From the cell containing the given text, extract its center point as [x, y] coordinate. 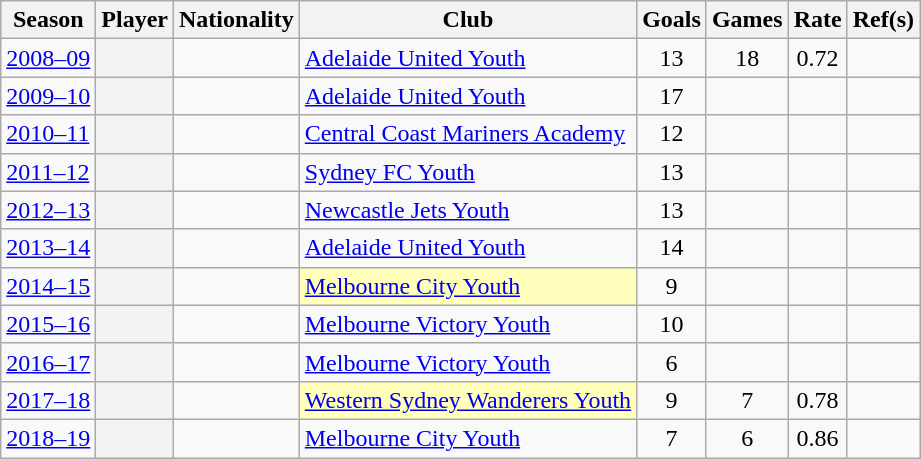
14 [672, 248]
Player [135, 20]
Newcastle Jets Youth [468, 210]
Club [468, 20]
Sydney FC Youth [468, 172]
2017–18 [48, 400]
Central Coast Mariners Academy [468, 134]
Rate [818, 20]
2009–10 [48, 96]
Season [48, 20]
2013–14 [48, 248]
17 [672, 96]
2010–11 [48, 134]
0.72 [818, 58]
12 [672, 134]
10 [672, 324]
0.86 [818, 438]
Games [747, 20]
0.78 [818, 400]
2015–16 [48, 324]
Nationality [237, 20]
2018–19 [48, 438]
2008–09 [48, 58]
2014–15 [48, 286]
Western Sydney Wanderers Youth [468, 400]
2011–12 [48, 172]
Ref(s) [883, 20]
2016–17 [48, 362]
18 [747, 58]
2012–13 [48, 210]
Goals [672, 20]
